From the cell containing the given text, extract its center point as [x, y] coordinate. 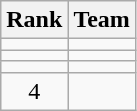
Rank [34, 20]
4 [34, 91]
Team [102, 20]
